From the cell containing the given text, extract its center point as [X, Y] coordinate. 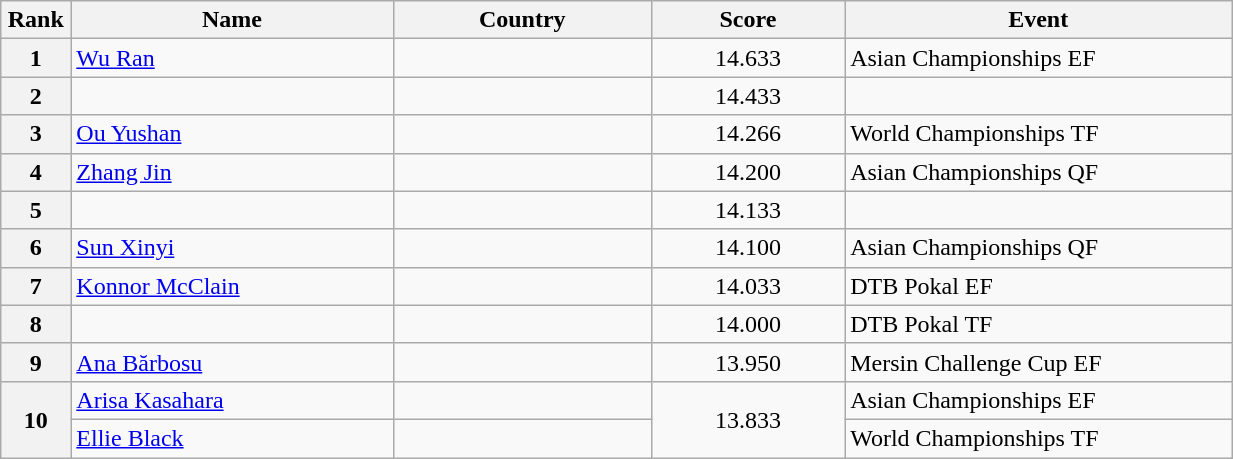
Arisa Kasahara [232, 400]
10 [36, 419]
DTB Pokal EF [1038, 286]
14.033 [748, 286]
14.133 [748, 210]
14.433 [748, 96]
Mersin Challenge Cup EF [1038, 362]
Sun Xinyi [232, 248]
Score [748, 20]
14.633 [748, 58]
DTB Pokal TF [1038, 324]
14.266 [748, 134]
Konnor McClain [232, 286]
4 [36, 172]
13.833 [748, 419]
5 [36, 210]
Ana Bărbosu [232, 362]
1 [36, 58]
Zhang Jin [232, 172]
8 [36, 324]
Name [232, 20]
7 [36, 286]
9 [36, 362]
2 [36, 96]
6 [36, 248]
3 [36, 134]
14.200 [748, 172]
14.100 [748, 248]
Rank [36, 20]
Ou Yushan [232, 134]
Ellie Black [232, 438]
13.950 [748, 362]
Country [522, 20]
Event [1038, 20]
14.000 [748, 324]
Wu Ran [232, 58]
